Capture the cell that displays the provided text and extract its (x, y) central coordinate. 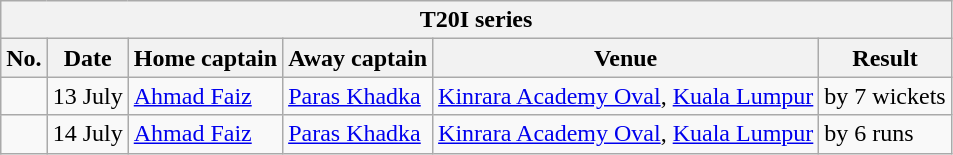
by 7 wickets (885, 96)
T20I series (476, 20)
by 6 runs (885, 134)
Result (885, 58)
13 July (88, 96)
No. (24, 58)
Away captain (358, 58)
Date (88, 58)
Home captain (205, 58)
Venue (626, 58)
14 July (88, 134)
